Capture the cell that displays the provided text and extract its [X, Y] central coordinate. 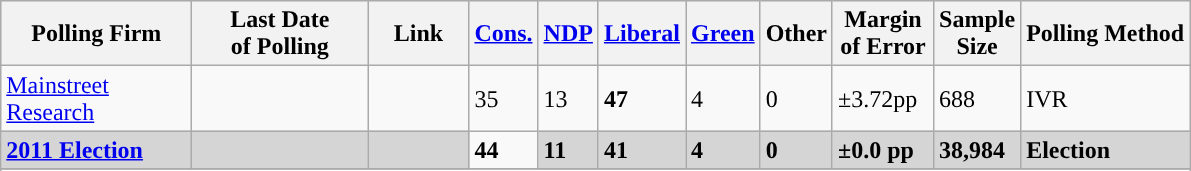
Last Dateof Polling [280, 34]
SampleSize [978, 34]
13 [568, 98]
Election [1106, 150]
Polling Firm [96, 34]
688 [978, 98]
41 [642, 150]
Cons. [504, 34]
IVR [1106, 98]
44 [504, 150]
NDP [568, 34]
Marginof Error [882, 34]
Link [418, 34]
±0.0 pp [882, 150]
2011 Election [96, 150]
38,984 [978, 150]
Mainstreet Research [96, 98]
±3.72pp [882, 98]
Green [724, 34]
Other [796, 34]
Liberal [642, 34]
Polling Method [1106, 34]
47 [642, 98]
35 [504, 98]
11 [568, 150]
